Pinpoint the cell where the given text exists, returning its [X, Y] midpoint coordinate. 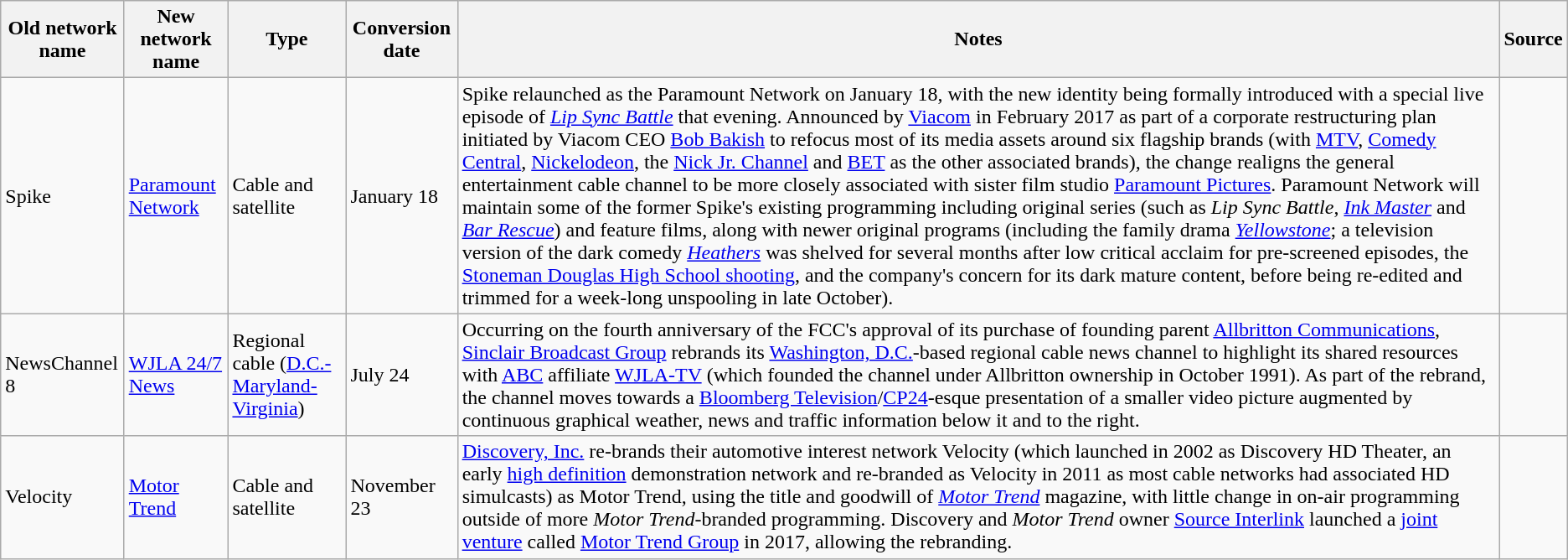
Motor Trend [176, 497]
Spike [62, 196]
Velocity [62, 497]
Paramount Network [176, 196]
WJLA 24/7 News [176, 375]
November 23 [402, 497]
Conversion date [402, 39]
July 24 [402, 375]
New networkname [176, 39]
Old networkname [62, 39]
Notes [978, 39]
Type [286, 39]
January 18 [402, 196]
Regional cable (D.C.-Maryland-Virginia) [286, 375]
NewsChannel 8 [62, 375]
Source [1533, 39]
